Capture the cell that displays the provided text and extract its [x, y] central coordinate. 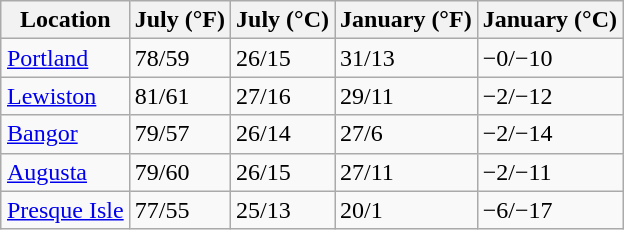
Presque Isle [65, 210]
−0/−10 [550, 58]
July (°F) [180, 20]
Location [65, 20]
27/11 [406, 172]
31/13 [406, 58]
26/14 [283, 134]
77/55 [180, 210]
January (°C) [550, 20]
Bangor [65, 134]
Lewiston [65, 96]
−2/−12 [550, 96]
−6/−17 [550, 210]
Portland [65, 58]
25/13 [283, 210]
27/16 [283, 96]
−2/−11 [550, 172]
20/1 [406, 210]
81/61 [180, 96]
79/57 [180, 134]
Augusta [65, 172]
29/11 [406, 96]
January (°F) [406, 20]
78/59 [180, 58]
79/60 [180, 172]
−2/−14 [550, 134]
27/6 [406, 134]
July (°C) [283, 20]
